Find where the given text appears and provide that cell's center as [X, Y] coordinate. 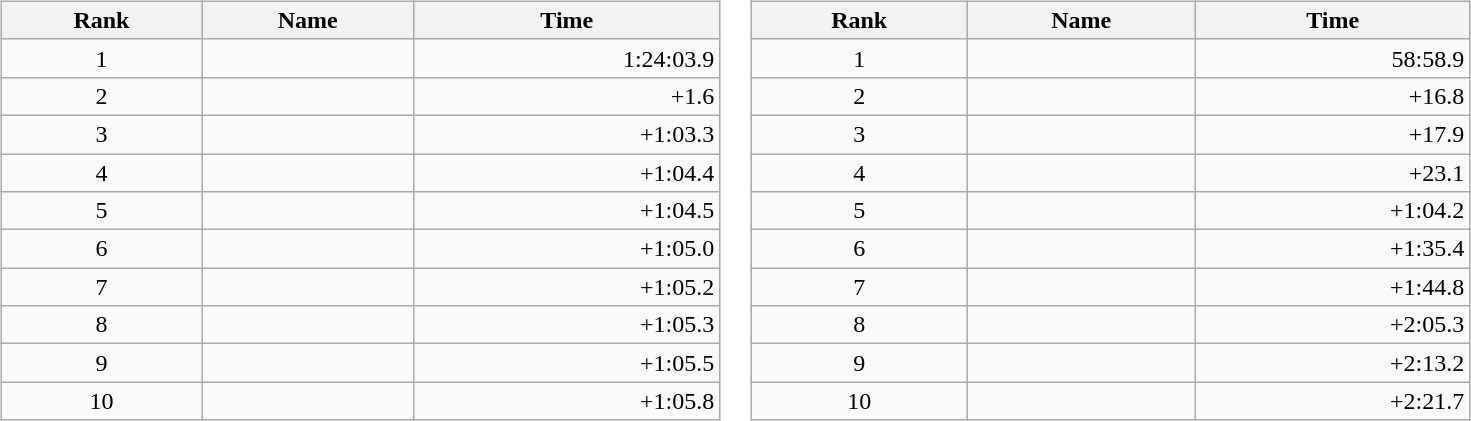
1:24:03.9 [567, 58]
+1:03.3 [567, 134]
+1:04.2 [1333, 211]
+1:05.2 [567, 287]
+1:04.4 [567, 173]
+1:05.0 [567, 249]
+23.1 [1333, 173]
+2:13.2 [1333, 363]
58:58.9 [1333, 58]
+16.8 [1333, 96]
+1:05.8 [567, 401]
+1:04.5 [567, 211]
+17.9 [1333, 134]
+1.6 [567, 96]
+2:21.7 [1333, 401]
+2:05.3 [1333, 325]
+1:35.4 [1333, 249]
+1:05.3 [567, 325]
+1:44.8 [1333, 287]
+1:05.5 [567, 363]
